Determine the (x, y) coordinate at the center of the cell enclosing the given text.  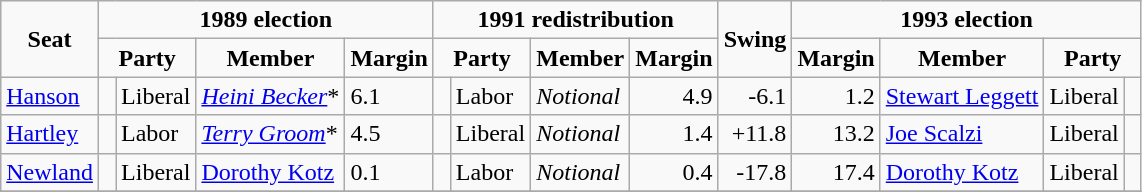
+11.8 (755, 134)
Heini Becker* (270, 96)
-6.1 (755, 96)
Swing (755, 39)
1.2 (836, 96)
Terry Groom* (270, 134)
Newland (50, 172)
1991 redistribution (576, 20)
Seat (50, 39)
4.5 (389, 134)
Hartley (50, 134)
1993 election (967, 20)
-17.8 (755, 172)
1989 election (266, 20)
17.4 (836, 172)
Hanson (50, 96)
Stewart Leggett (962, 96)
Joe Scalzi (962, 134)
4.9 (674, 96)
13.2 (836, 134)
6.1 (389, 96)
0.1 (389, 172)
1.4 (674, 134)
0.4 (674, 172)
